Locate the cell with the specified text and output its [X, Y] center coordinate. 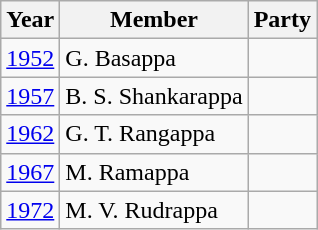
1957 [30, 96]
M. Ramappa [154, 172]
1952 [30, 58]
G. T. Rangappa [154, 134]
1962 [30, 134]
B. S. Shankarappa [154, 96]
Member [154, 20]
G. Basappa [154, 58]
1967 [30, 172]
Year [30, 20]
1972 [30, 210]
M. V. Rudrappa [154, 210]
Party [282, 20]
